Capture the cell that displays the provided text and extract its [x, y] central coordinate. 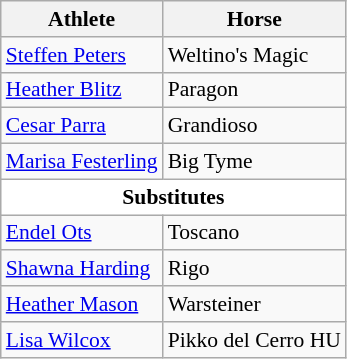
Grandioso [254, 126]
Pikko del Cerro HU [254, 340]
Paragon [254, 90]
Substitutes [174, 197]
Steffen Peters [82, 55]
Heather Mason [82, 304]
Heather Blitz [82, 90]
Big Tyme [254, 162]
Endel Ots [82, 233]
Rigo [254, 269]
Athlete [82, 19]
Weltino's Magic [254, 55]
Horse [254, 19]
Lisa Wilcox [82, 340]
Toscano [254, 233]
Marisa Festerling [82, 162]
Shawna Harding [82, 269]
Cesar Parra [82, 126]
Warsteiner [254, 304]
